Scan for the cell matching the given text and deliver its (x, y) coordinate at center. 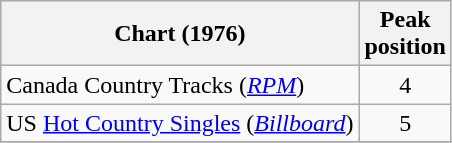
Chart (1976) (180, 34)
US Hot Country Singles (Billboard) (180, 123)
Canada Country Tracks (RPM) (180, 85)
Peakposition (405, 34)
5 (405, 123)
4 (405, 85)
